Capture the cell that displays the provided text and extract its (X, Y) central coordinate. 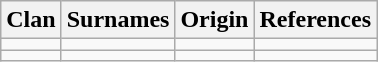
Surnames (118, 20)
References (316, 20)
Clan (31, 20)
Origin (214, 20)
